Return the (x, y) coordinate for the center point of the cell that contains the specified text.  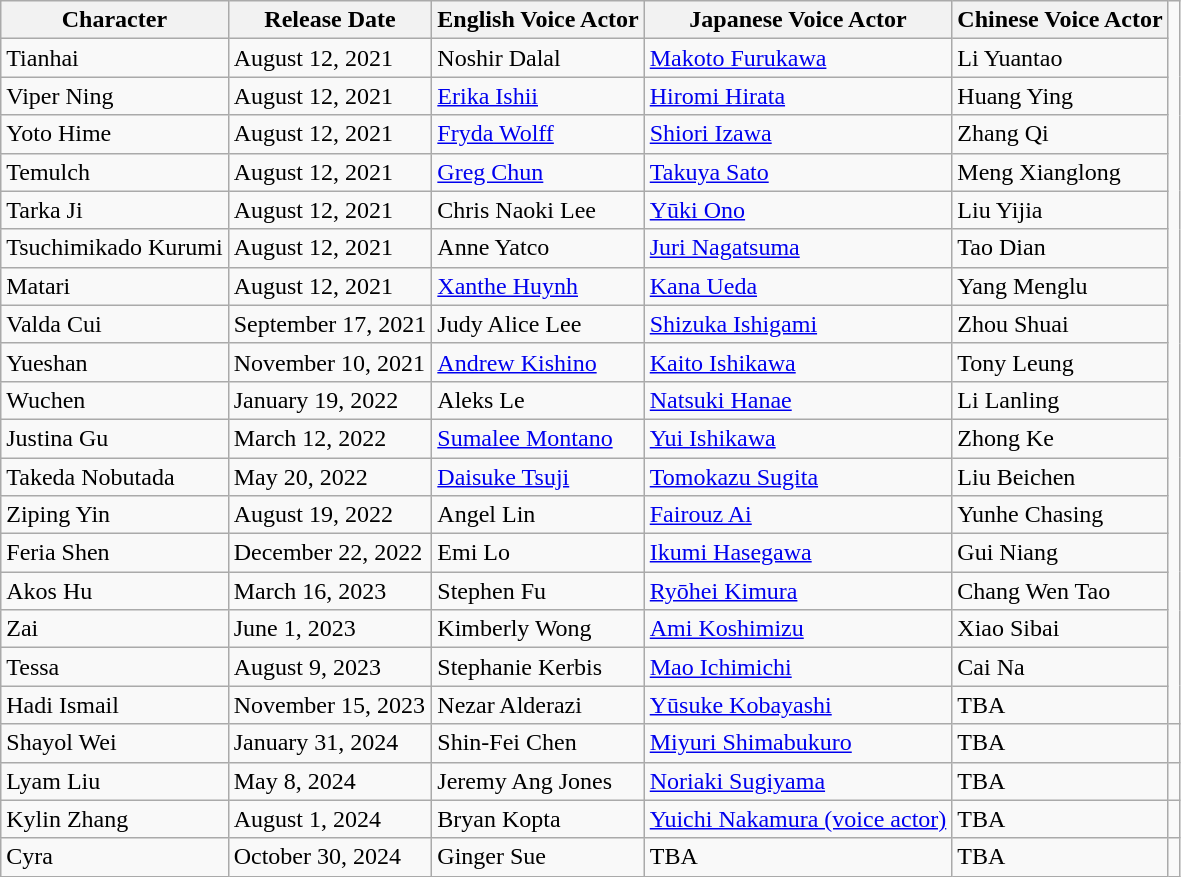
Tomokazu Sugita (798, 477)
Xanthe Huynh (538, 286)
Jeremy Ang Jones (538, 781)
Shayol Wei (114, 743)
Kimberly Wong (538, 629)
Nezar Alderazi (538, 705)
Release Date (330, 20)
Judy Alice Lee (538, 324)
Huang Ying (1060, 96)
Andrew Kishino (538, 362)
Aleks Le (538, 400)
Sumalee Montano (538, 438)
Ziping Yin (114, 515)
Emi Lo (538, 553)
Daisuke Tsuji (538, 477)
Greg Chun (538, 172)
Japanese Voice Actor (798, 20)
Angel Lin (538, 515)
Bryan Kopta (538, 819)
Ginger Sue (538, 857)
Shiori Izawa (798, 134)
Matari (114, 286)
Yui Ishikawa (798, 438)
November 10, 2021 (330, 362)
Gui Niang (1060, 553)
Takuya Sato (798, 172)
Yūsuke Kobayashi (798, 705)
Zhang Qi (1060, 134)
Juri Nagatsuma (798, 248)
Tessa (114, 667)
May 20, 2022 (330, 477)
English Voice Actor (538, 20)
Valda Cui (114, 324)
Xiao Sibai (1060, 629)
Li Lanling (1060, 400)
Yuichi Nakamura (voice actor) (798, 819)
Yunhe Chasing (1060, 515)
Zhou Shuai (1060, 324)
Tarka Ji (114, 210)
Liu Beichen (1060, 477)
Yang Menglu (1060, 286)
Fairouz Ai (798, 515)
Anne Yatco (538, 248)
Kylin Zhang (114, 819)
Erika Ishii (538, 96)
Shizuka Ishigami (798, 324)
Chang Wen Tao (1060, 591)
Meng Xianglong (1060, 172)
Noriaki Sugiyama (798, 781)
Zai (114, 629)
March 16, 2023 (330, 591)
Character (114, 20)
Zhong Ke (1060, 438)
March 12, 2022 (330, 438)
Feria Shen (114, 553)
Tao Dian (1060, 248)
Viper Ning (114, 96)
Ikumi Hasegawa (798, 553)
Ryōhei Kimura (798, 591)
Wuchen (114, 400)
Shin-Fei Chen (538, 743)
Yoto Hime (114, 134)
Takeda Nobutada (114, 477)
Yūki Ono (798, 210)
Tsuchimikado Kurumi (114, 248)
Yueshan (114, 362)
Justina Gu (114, 438)
Makoto Furukawa (798, 58)
Li Yuantao (1060, 58)
October 30, 2024 (330, 857)
Kana Ueda (798, 286)
Mao Ichimichi (798, 667)
January 31, 2024 (330, 743)
Cai Na (1060, 667)
Ami Koshimizu (798, 629)
Chris Naoki Lee (538, 210)
June 1, 2023 (330, 629)
Kaito Ishikawa (798, 362)
May 8, 2024 (330, 781)
Hiromi Hirata (798, 96)
December 22, 2022 (330, 553)
Tony Leung (1060, 362)
January 19, 2022 (330, 400)
Noshir Dalal (538, 58)
Fryda Wolff (538, 134)
Tianhai (114, 58)
August 19, 2022 (330, 515)
Chinese Voice Actor (1060, 20)
November 15, 2023 (330, 705)
Temulch (114, 172)
Hadi Ismail (114, 705)
Stephen Fu (538, 591)
Stephanie Kerbis (538, 667)
Akos Hu (114, 591)
Lyam Liu (114, 781)
September 17, 2021 (330, 324)
August 9, 2023 (330, 667)
Cyra (114, 857)
Miyuri Shimabukuro (798, 743)
Natsuki Hanae (798, 400)
Liu Yijia (1060, 210)
August 1, 2024 (330, 819)
